From the cell containing the given text, extract its center point as (X, Y) coordinate. 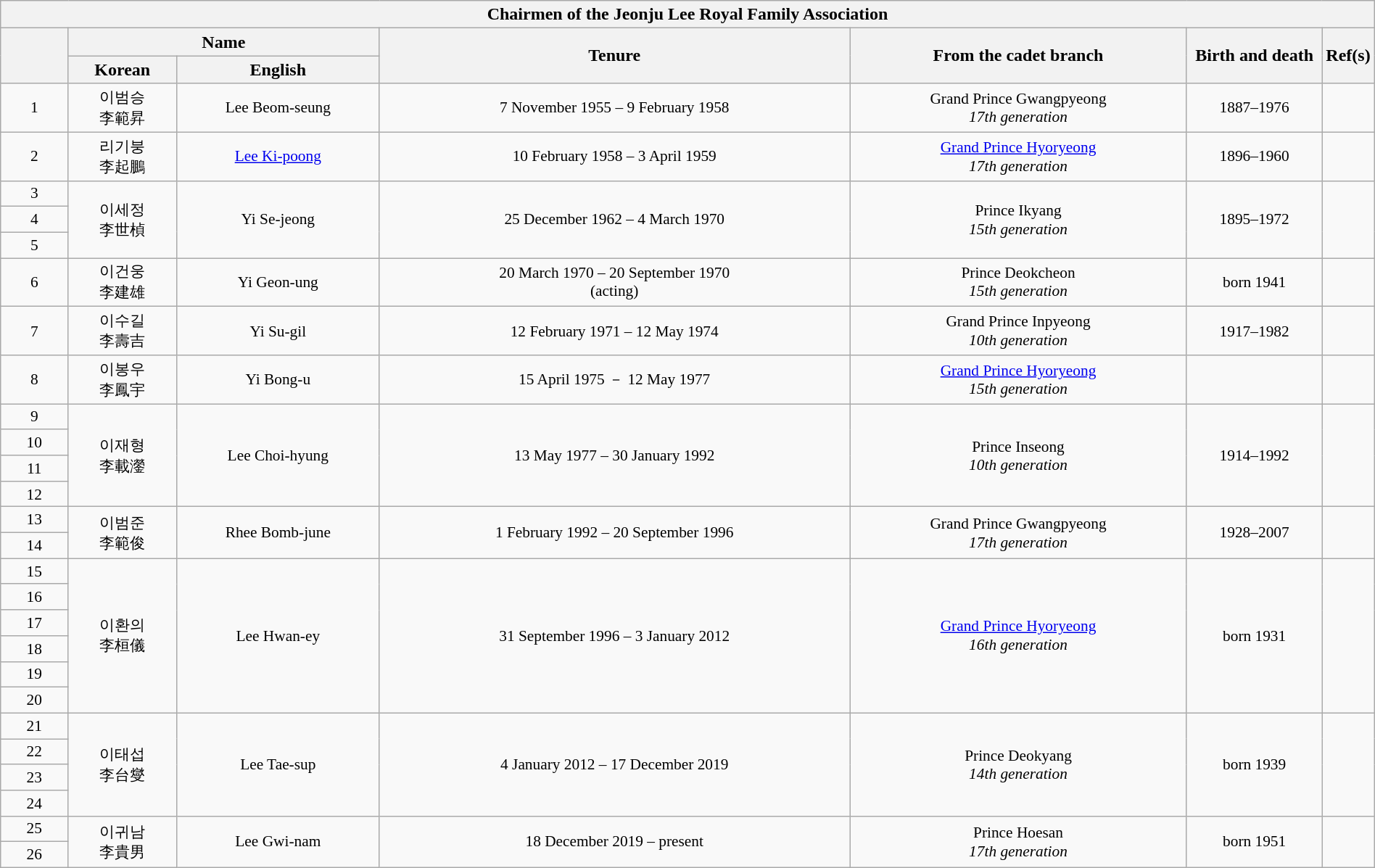
24 (35, 803)
11 (35, 468)
9 (35, 417)
31 September 1996 – 3 January 2012 (615, 635)
born 1941 (1254, 283)
Lee Choi-hyung (278, 455)
이재형李載灐 (123, 455)
From the cadet branch (1018, 56)
13 (35, 520)
Prince Deokyang14th generation (1018, 764)
Lee Gwi-nam (278, 841)
Prince Deokcheon15th generation (1018, 283)
2 (35, 157)
Ref(s) (1348, 56)
10 February 1958 – 3 April 1959 (615, 157)
12 February 1971 – 12 May 1974 (615, 331)
Korean (123, 70)
이세정李世楨 (123, 219)
Prince Ikyang15th generation (1018, 219)
1 February 1992 – 20 September 1996 (615, 532)
1917–1982 (1254, 331)
1 (35, 107)
Grand Prince Hyoryeong16th generation (1018, 635)
Lee Ki-poong (278, 157)
Grand Prince Inpyeong10th generation (1018, 331)
16 (35, 597)
이봉우李鳳宇 (123, 380)
5 (35, 245)
Birth and death (1254, 56)
Yi Se-jeong (278, 219)
8 (35, 380)
Rhee Bomb-june (278, 532)
1928–2007 (1254, 532)
Chairmen of the Jeonju Lee Royal Family Association (687, 15)
10 (35, 442)
6 (35, 283)
이환의李桓儀 (123, 635)
17 (35, 623)
이건웅李建雄 (123, 283)
7 November 1955 – 9 February 1958 (615, 107)
7 (35, 331)
20 March 1970 – 20 September 1970(acting) (615, 283)
이귀남李貴男 (123, 841)
Prince Hoesan17th generation (1018, 841)
13 May 1977 – 30 January 1992 (615, 455)
23 (35, 777)
1887–1976 (1254, 107)
Lee Beom-seung (278, 107)
Prince Inseong10th generation (1018, 455)
이범준李範俊 (123, 532)
born 1951 (1254, 841)
Lee Tae-sup (278, 764)
Tenure (615, 56)
이범승李範昇 (123, 107)
21 (35, 726)
25 December 1962 – 4 March 1970 (615, 219)
Name (223, 42)
18 (35, 648)
25 (35, 829)
Lee Hwan-ey (278, 635)
Grand Prince Hyoryeong17th generation (1018, 157)
18 December 2019 – present (615, 841)
English (278, 70)
1895–1972 (1254, 219)
22 (35, 752)
이태섭李台燮 (123, 764)
3 (35, 194)
15 (35, 571)
12 (35, 494)
14 (35, 545)
19 (35, 674)
born 1931 (1254, 635)
Grand Prince Hyoryeong15th generation (1018, 380)
1896–1960 (1254, 157)
이수길李壽吉 (123, 331)
4 January 2012 – 17 December 2019 (615, 764)
Yi Su-gil (278, 331)
Yi Bong-u (278, 380)
4 (35, 220)
26 (35, 855)
20 (35, 700)
Yi Geon-ung (278, 283)
born 1939 (1254, 764)
15 April 1975 － 12 May 1977 (615, 380)
리기붕李起鵬 (123, 157)
1914–1992 (1254, 455)
